Pinpoint the cell where the given text exists, returning its [X, Y] midpoint coordinate. 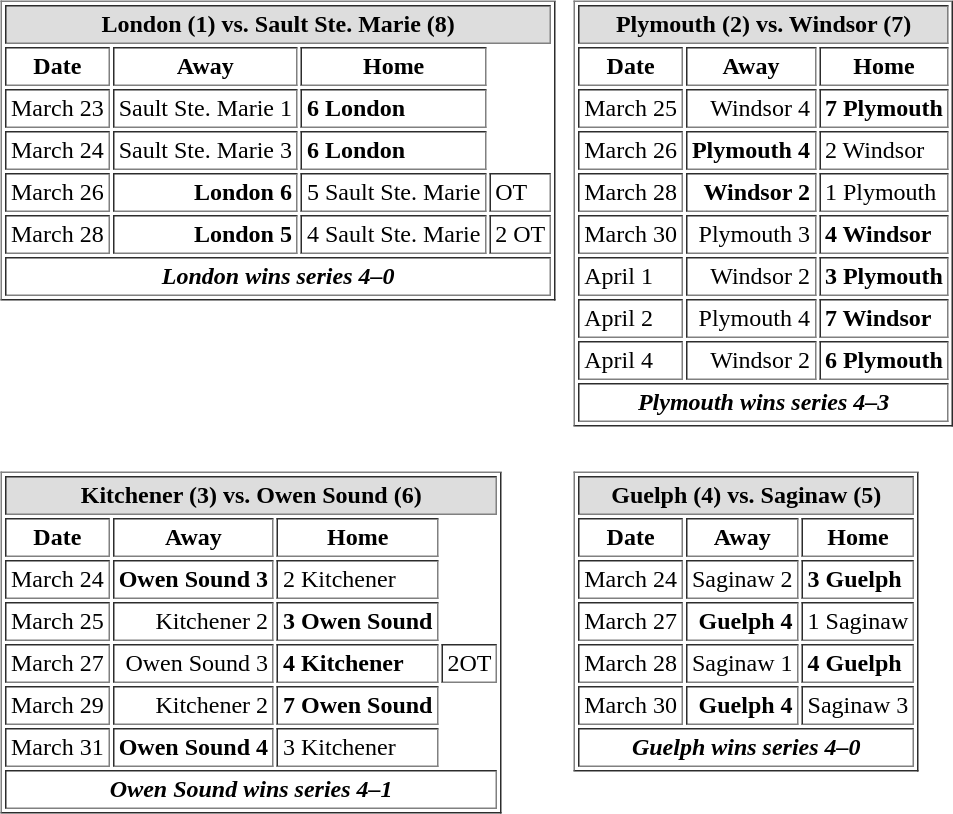
7 Owen Sound [358, 706]
London (1) vs. Sault Ste. Marie (8) [278, 24]
3 Owen Sound [358, 622]
March 31 [58, 748]
Sault Ste. Marie 3 [206, 150]
Saginaw 2 [742, 580]
4 Guelph [858, 664]
2OT [469, 664]
Owen Sound 4 [194, 748]
OT [520, 192]
April 1 [630, 276]
1 Plymouth [884, 192]
2 OT [520, 234]
Kitchener (3) vs. Owen Sound (6) [251, 496]
March 29 [58, 706]
Guelph (4) vs. Saginaw (5) [746, 496]
3 Kitchener [358, 748]
7 Windsor [884, 318]
London wins series 4–0 [278, 276]
March 23 [58, 108]
4 Sault Ste. Marie [394, 234]
London 5 [206, 234]
3 Guelph [858, 580]
3 Plymouth [884, 276]
Guelph wins series 4–0 [746, 748]
5 Sault Ste. Marie [394, 192]
Plymouth 3 [751, 234]
Saginaw 3 [858, 706]
Owen Sound wins series 4–1 [251, 790]
2 Windsor [884, 150]
April 4 [630, 360]
6 Plymouth [884, 360]
Plymouth wins series 4–3 [764, 402]
4 Kitchener [358, 664]
Plymouth (2) vs. Windsor (7) [764, 24]
London 6 [206, 192]
2 Kitchener [358, 580]
7 Plymouth [884, 108]
April 2 [630, 318]
Saginaw 1 [742, 664]
Sault Ste. Marie 1 [206, 108]
4 Windsor [884, 234]
1 Saginaw [858, 622]
Windsor 4 [751, 108]
